Pinpoint the cell where the given text exists, returning its [X, Y] midpoint coordinate. 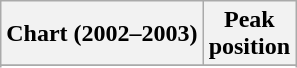
Chart (2002–2003) [102, 34]
Peakposition [249, 34]
